Extract the [X, Y] coordinate from the center of the cell holding the provided text.  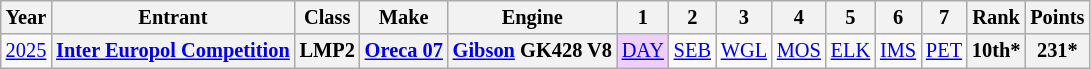
2 [692, 17]
231* [1057, 51]
7 [944, 17]
2025 [26, 51]
3 [744, 17]
10th* [996, 51]
4 [799, 17]
IMS [898, 51]
5 [850, 17]
Points [1057, 17]
WGL [744, 51]
SEB [692, 51]
Inter Europol Competition [172, 51]
ELK [850, 51]
LMP2 [328, 51]
MOS [799, 51]
Make [404, 17]
PET [944, 51]
Class [328, 17]
Engine [532, 17]
Oreca 07 [404, 51]
Year [26, 17]
Gibson GK428 V8 [532, 51]
1 [643, 17]
DAY [643, 51]
Entrant [172, 17]
Rank [996, 17]
6 [898, 17]
